Scan for the cell matching the given text and deliver its (x, y) coordinate at center. 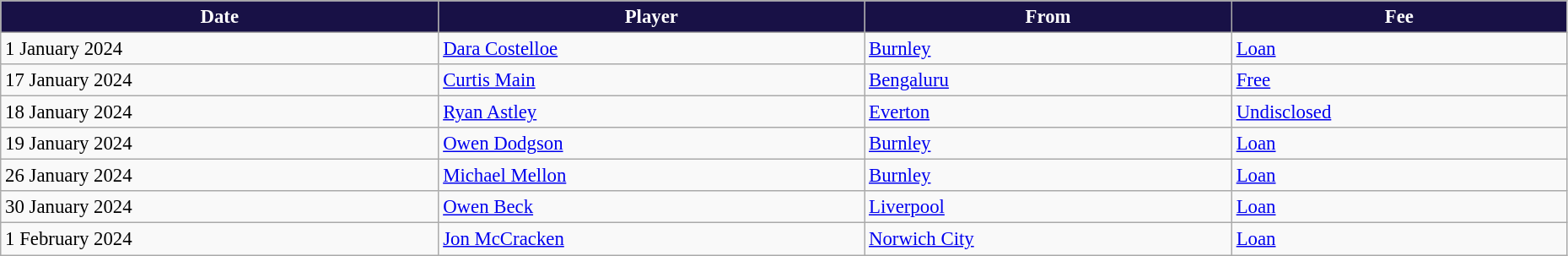
18 January 2024 (219, 112)
Undisclosed (1398, 112)
Ryan Astley (651, 112)
Jon McCracken (651, 239)
Curtis Main (651, 80)
1 February 2024 (219, 239)
Everton (1048, 112)
Michael Mellon (651, 176)
1 January 2024 (219, 49)
Free (1398, 80)
Dara Costelloe (651, 49)
From (1048, 17)
Player (651, 17)
Norwich City (1048, 239)
17 January 2024 (219, 80)
Owen Dodgson (651, 144)
26 January 2024 (219, 176)
Fee (1398, 17)
Owen Beck (651, 207)
30 January 2024 (219, 207)
Liverpool (1048, 207)
Bengaluru (1048, 80)
19 January 2024 (219, 144)
Date (219, 17)
